From the cell containing the given text, extract its center point as (X, Y) coordinate. 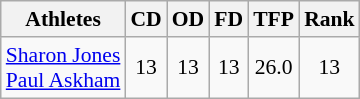
Athletes (64, 19)
TFP (274, 19)
OD (188, 19)
26.0 (274, 68)
Rank (330, 19)
CD (146, 19)
Sharon JonesPaul Askham (64, 68)
FD (228, 19)
